Find where the given text appears and provide that cell's center as [X, Y] coordinate. 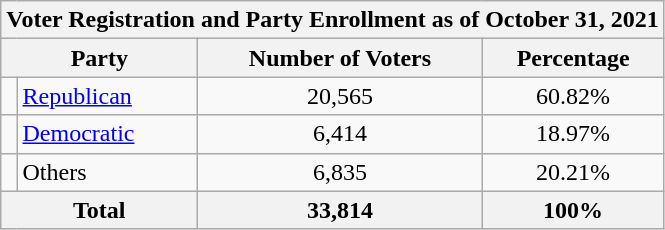
6,835 [340, 172]
Voter Registration and Party Enrollment as of October 31, 2021 [332, 20]
Republican [108, 96]
Party [100, 58]
Number of Voters [340, 58]
100% [573, 210]
20,565 [340, 96]
60.82% [573, 96]
6,414 [340, 134]
Percentage [573, 58]
Democratic [108, 134]
Total [100, 210]
20.21% [573, 172]
33,814 [340, 210]
18.97% [573, 134]
Others [108, 172]
